Return [X, Y] of the center of cell containing provided text 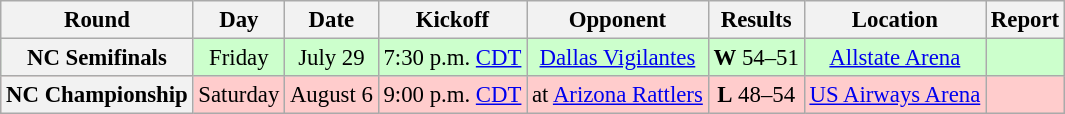
Location [894, 20]
NC Semifinals [97, 58]
Day [239, 20]
Results [756, 20]
Dallas Vigilantes [618, 58]
Report [1026, 20]
9:00 p.m. CDT [452, 95]
NC Championship [97, 95]
Kickoff [452, 20]
Saturday [239, 95]
July 29 [332, 58]
L 48–54 [756, 95]
Friday [239, 58]
7:30 p.m. CDT [452, 58]
at Arizona Rattlers [618, 95]
US Airways Arena [894, 95]
Opponent [618, 20]
Round [97, 20]
W 54–51 [756, 58]
Date [332, 20]
August 6 [332, 95]
Allstate Arena [894, 58]
